Return the (x, y) coordinate for the center point of the cell that contains the specified text.  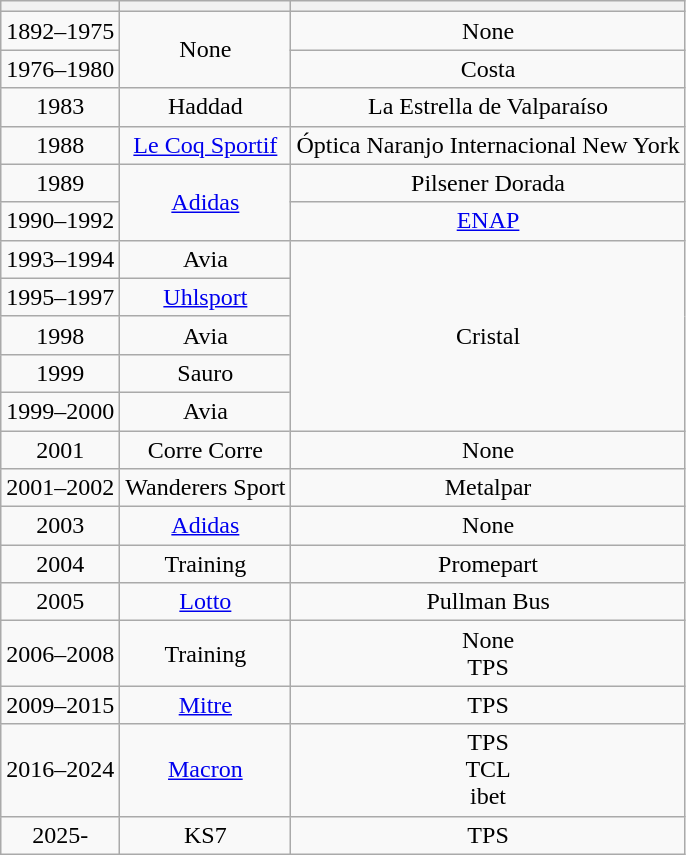
ENAP (488, 221)
Wanderers Sport (206, 488)
Promepart (488, 564)
Pullman Bus (488, 602)
Haddad (206, 107)
2001 (60, 449)
KS7 (206, 835)
Lotto (206, 602)
1976–1980 (60, 69)
Pilsener Dorada (488, 183)
Metalpar (488, 488)
Costa (488, 69)
2006–2008 (60, 654)
2025- (60, 835)
2004 (60, 564)
1995–1997 (60, 297)
1988 (60, 145)
2003 (60, 526)
1999 (60, 373)
TPSTCLibet (488, 770)
2009–2015 (60, 705)
2005 (60, 602)
2001–2002 (60, 488)
1993–1994 (60, 259)
1892–1975 (60, 31)
Cristal (488, 335)
1983 (60, 107)
Uhlsport (206, 297)
Le Coq Sportif (206, 145)
1999–2000 (60, 411)
Sauro (206, 373)
1989 (60, 183)
2016–2024 (60, 770)
1998 (60, 335)
Corre Corre (206, 449)
Macron (206, 770)
NoneTPS (488, 654)
1990–1992 (60, 221)
Óptica Naranjo Internacional New York (488, 145)
Mitre (206, 705)
La Estrella de Valparaíso (488, 107)
